Output the (x, y) coordinate of the center of the cell containing the given text.  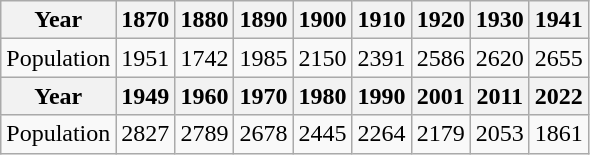
1920 (440, 20)
2391 (382, 58)
2264 (382, 134)
1980 (322, 96)
2001 (440, 96)
1900 (322, 20)
2789 (204, 134)
1870 (146, 20)
1930 (500, 20)
1951 (146, 58)
2827 (146, 134)
2445 (322, 134)
2022 (558, 96)
1880 (204, 20)
2150 (322, 58)
1960 (204, 96)
1861 (558, 134)
2620 (500, 58)
2179 (440, 134)
2586 (440, 58)
1742 (204, 58)
1949 (146, 96)
1890 (264, 20)
1910 (382, 20)
1990 (382, 96)
2678 (264, 134)
2053 (500, 134)
1941 (558, 20)
1970 (264, 96)
2011 (500, 96)
1985 (264, 58)
2655 (558, 58)
